For the text-containing cell, return its midpoint in (x, y) coordinate format. 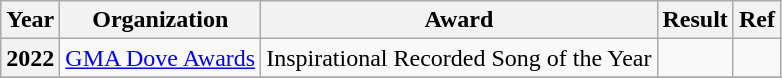
Organization (160, 20)
Inspirational Recorded Song of the Year (459, 58)
Ref (756, 20)
Result (695, 20)
GMA Dove Awards (160, 58)
Year (30, 20)
Award (459, 20)
2022 (30, 58)
